Find where the given text appears and provide that cell's center as (X, Y) coordinate. 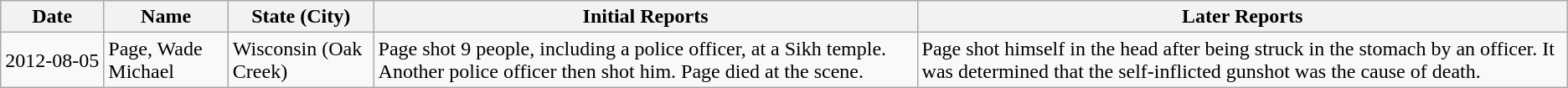
2012‑08‑05 (52, 60)
Date (52, 17)
Page shot 9 people, including a police officer, at a Sikh temple. Another police officer then shot him. Page died at the scene. (645, 60)
Name (166, 17)
Wisconsin (Oak Creek) (301, 60)
Page, Wade Michael (166, 60)
Later Reports (1242, 17)
Initial Reports (645, 17)
State (City) (301, 17)
